Identify which cell holds the provided text, then report its [X, Y] central coordinate. 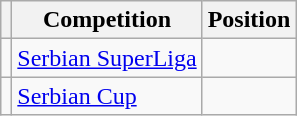
Serbian SuperLiga [107, 58]
Position [249, 20]
Competition [107, 20]
Serbian Cup [107, 96]
